Return [X, Y] of the center of cell containing provided text 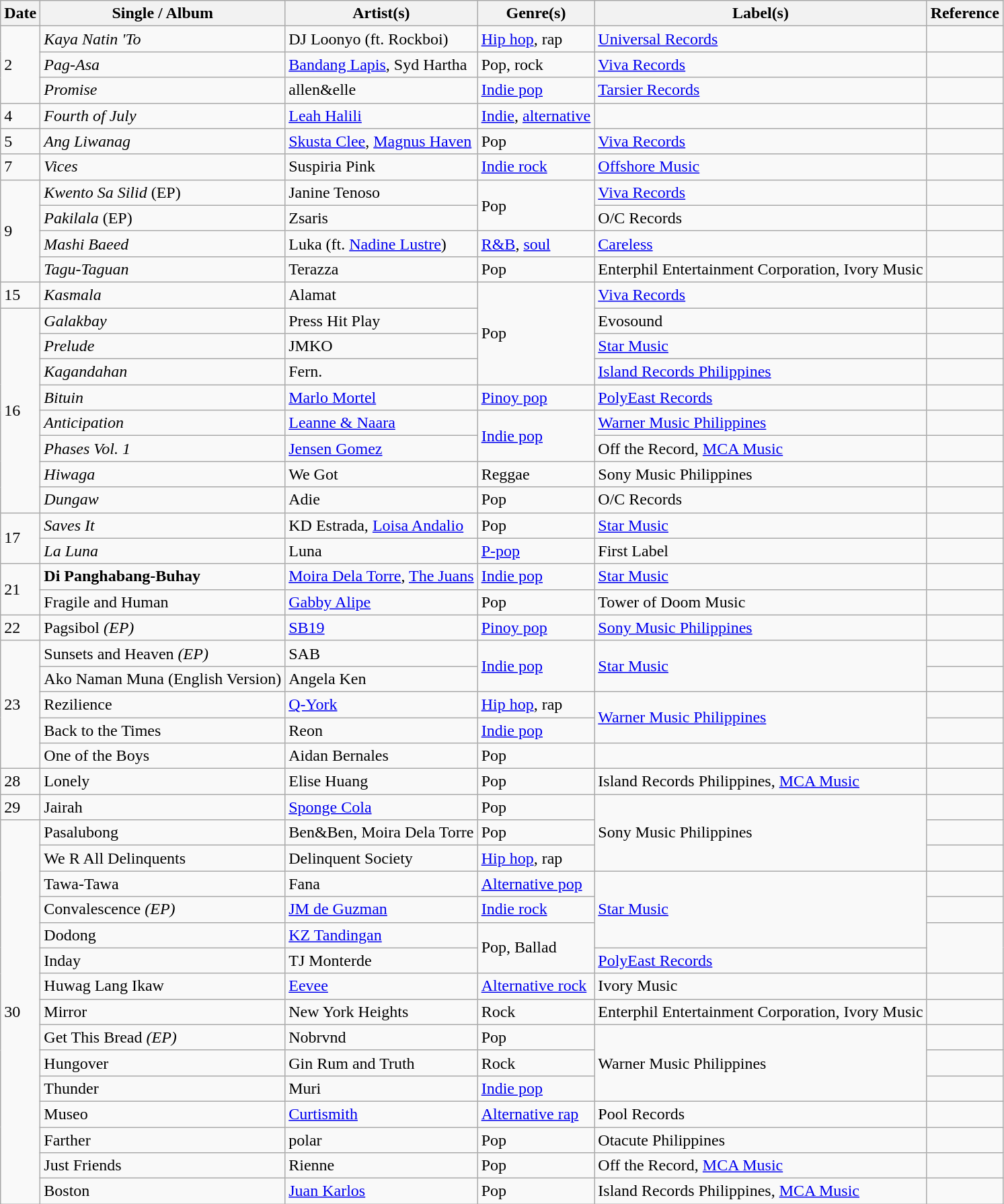
P-pop [536, 551]
One of the Boys [163, 756]
Tarsier Records [761, 90]
Tagu-Taguan [163, 269]
28 [20, 782]
Pakilala (EP) [163, 218]
Phases Vol. 1 [163, 449]
Delinquent Society [381, 858]
Luka (ft. Nadine Lustre) [381, 243]
Press Hit Play [381, 321]
Huwag Lang Ikaw [163, 986]
Sponge Cola [381, 807]
Alamat [381, 295]
Anticipation [163, 423]
Suspiria Pink [381, 167]
Alternative rap [536, 1114]
Fana [381, 884]
Zsaris [381, 218]
Galakbay [163, 321]
JM de Guzman [381, 909]
Ivory Music [761, 986]
Fourth of July [163, 116]
Jairah [163, 807]
allen&elle [381, 90]
9 [20, 231]
15 [20, 295]
Offshore Music [761, 167]
30 [20, 1012]
Pasalubong [163, 833]
Careless [761, 243]
Genre(s) [536, 13]
Dodong [163, 935]
Single / Album [163, 13]
Reference [964, 13]
Saves It [163, 525]
La Luna [163, 551]
Pag-Asa [163, 65]
Gabby Alipe [381, 602]
Skusta Clee, Magnus Haven [381, 141]
Kagandahan [163, 372]
Museo [163, 1114]
Marlo Mortel [381, 398]
Q-York [381, 704]
Label(s) [761, 13]
Fragile and Human [163, 602]
16 [20, 410]
Thunder [163, 1088]
Sunsets and Heaven (EP) [163, 653]
Evosound [761, 321]
Promise [163, 90]
KD Estrada, Loisa Andalio [381, 525]
Alternative pop [536, 884]
Pop, Ballad [536, 948]
2 [20, 65]
Mirror [163, 1012]
Alternative rock [536, 986]
We R All Delinquents [163, 858]
SB19 [381, 628]
Back to the Times [163, 730]
TJ Monterde [381, 961]
4 [20, 116]
New York Heights [381, 1012]
Curtismith [381, 1114]
First Label [761, 551]
Ben&Ben, Moira Dela Torre [381, 833]
Aidan Bernales [381, 756]
Reon [381, 730]
Terazza [381, 269]
polar [381, 1140]
Convalescence (EP) [163, 909]
Get This Bread (EP) [163, 1037]
Nobrvnd [381, 1037]
Moira Dela Torre, The Juans [381, 576]
21 [20, 589]
Universal Records [761, 39]
Luna [381, 551]
Janine Tenoso [381, 192]
29 [20, 807]
Kasmala [163, 295]
Juan Karlos [381, 1191]
Tower of Doom Music [761, 602]
Lonely [163, 782]
Di Panghabang-Buhay [163, 576]
DJ Loonyo (ft. Rockboi) [381, 39]
Eevee [381, 986]
Indie, alternative [536, 116]
Hungover [163, 1063]
Rezilience [163, 704]
Gin Rum and Truth [381, 1063]
Dungaw [163, 500]
7 [20, 167]
Mashi Baeed [163, 243]
R&B, soul [536, 243]
Ang Liwanag [163, 141]
17 [20, 538]
Vices [163, 167]
Bituin [163, 398]
Prelude [163, 346]
Boston [163, 1191]
Fern. [381, 372]
Elise Huang [381, 782]
Reggae [536, 474]
Date [20, 13]
We Got [381, 474]
Adie [381, 500]
22 [20, 628]
Just Friends [163, 1166]
Jensen Gomez [381, 449]
JMKO [381, 346]
KZ Tandingan [381, 935]
Ako Naman Muna (English Version) [163, 679]
Kaya Natin 'To [163, 39]
Inday [163, 961]
Bandang Lapis, Syd Hartha [381, 65]
Leanne & Naara [381, 423]
Island Records Philippines [761, 372]
Tawa-Tawa [163, 884]
Muri [381, 1088]
Pool Records [761, 1114]
Leah Halili [381, 116]
Pop, rock [536, 65]
Artist(s) [381, 13]
Otacute Philippines [761, 1140]
5 [20, 141]
Angela Ken [381, 679]
23 [20, 704]
Kwento Sa Silid (EP) [163, 192]
Hiwaga [163, 474]
SAB [381, 653]
Rienne [381, 1166]
Farther [163, 1140]
Pagsibol (EP) [163, 628]
